Provide the (x, y) coordinate of the cell's center where the given text is located.  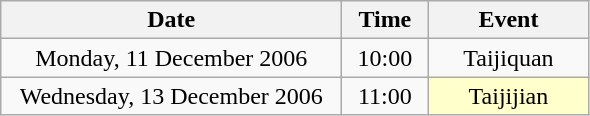
Event (508, 20)
Monday, 11 December 2006 (172, 58)
Taijiquan (508, 58)
Taijijian (508, 96)
Time (385, 20)
Date (172, 20)
11:00 (385, 96)
Wednesday, 13 December 2006 (172, 96)
10:00 (385, 58)
